From the cell containing the given text, extract its center point as [X, Y] coordinate. 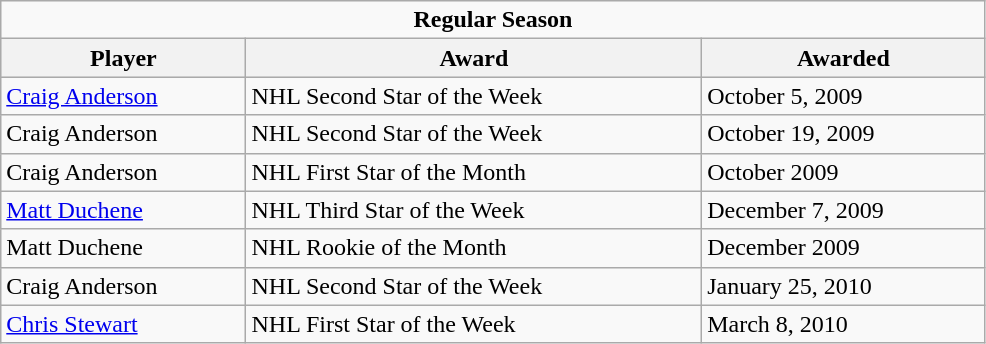
NHL Rookie of the Month [474, 248]
December 7, 2009 [844, 210]
October 2009 [844, 172]
March 8, 2010 [844, 324]
NHL First Star of the Month [474, 172]
October 5, 2009 [844, 96]
NHL Third Star of the Week [474, 210]
Player [124, 58]
Chris Stewart [124, 324]
October 19, 2009 [844, 134]
Regular Season [493, 20]
Awarded [844, 58]
December 2009 [844, 248]
NHL First Star of the Week [474, 324]
January 25, 2010 [844, 286]
Award [474, 58]
